Determine the (x, y) coordinate at the center of the cell enclosing the given text.  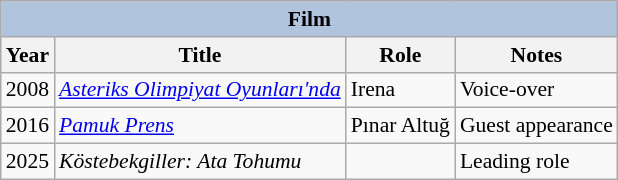
Guest appearance (536, 126)
Year (28, 55)
Film (310, 19)
Irena (400, 90)
Voice-over (536, 90)
Köstebekgiller: Ata Tohumu (200, 162)
Asteriks Olimpiyat Oyunları'nda (200, 90)
Notes (536, 55)
2025 (28, 162)
Pınar Altuğ (400, 126)
Leading role (536, 162)
2008 (28, 90)
Pamuk Prens (200, 126)
Title (200, 55)
Role (400, 55)
2016 (28, 126)
